Return [x, y] of the center of cell containing provided text 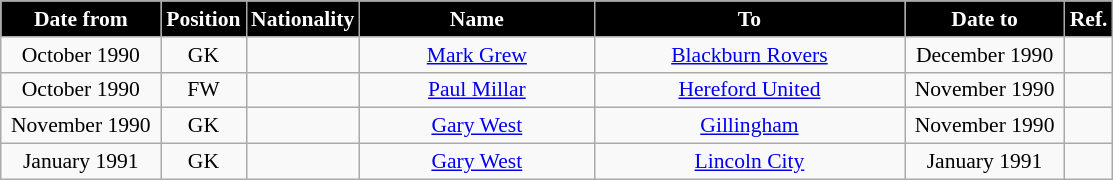
Gillingham [749, 126]
Ref. [1089, 19]
Date to [985, 19]
Lincoln City [749, 162]
Blackburn Rovers [749, 55]
Mark Grew [476, 55]
Position [204, 19]
December 1990 [985, 55]
FW [204, 90]
Name [476, 19]
Nationality [302, 19]
Hereford United [749, 90]
Paul Millar [476, 90]
Date from [81, 19]
To [749, 19]
